Return (X, Y) of the center of cell containing provided text 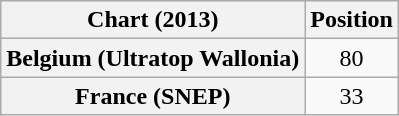
Chart (2013) (153, 20)
Position (352, 20)
80 (352, 58)
33 (352, 96)
Belgium (Ultratop Wallonia) (153, 58)
France (SNEP) (153, 96)
